Capture the cell that displays the provided text and extract its (X, Y) central coordinate. 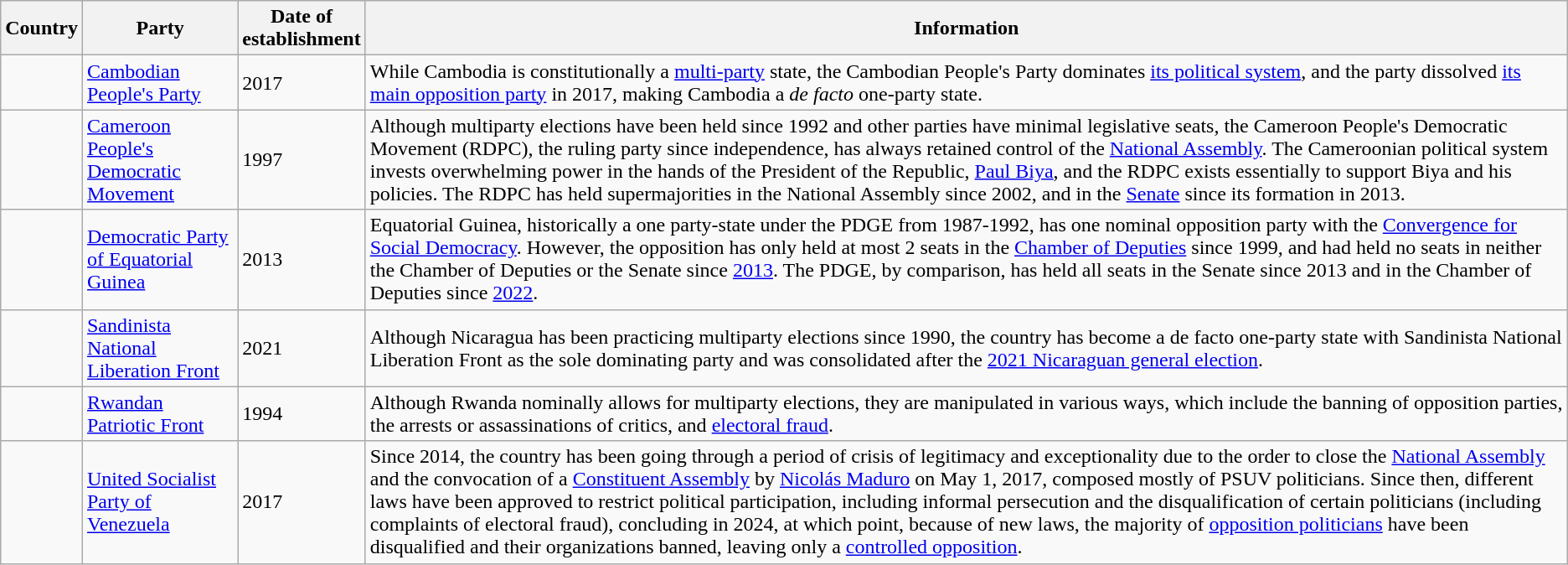
Sandinista National Liberation Front (159, 348)
United Socialist Party of Venezuela (159, 502)
Information (967, 29)
Party (159, 29)
2013 (302, 260)
Country (42, 29)
Democratic Party of Equatorial Guinea (159, 260)
1994 (302, 414)
Cameroon People's Democratic Movement (159, 159)
2021 (302, 348)
Rwandan Patriotic Front (159, 414)
Cambodian People's Party (159, 82)
Date ofestablishment (302, 29)
1997 (302, 159)
